Return (x, y) of the center of cell containing provided text 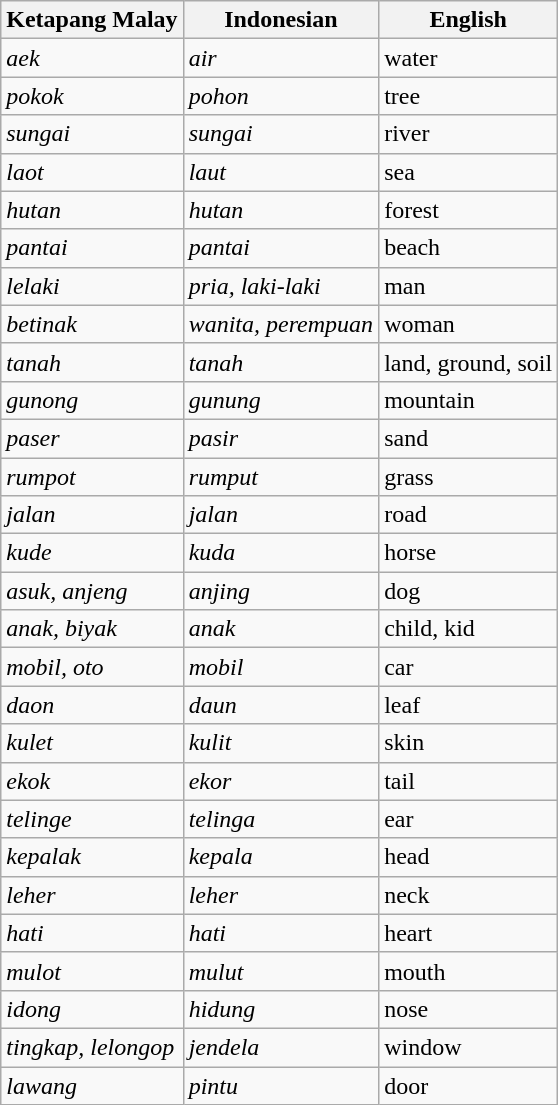
lawang (92, 1085)
leaf (468, 705)
telinge (92, 819)
mouth (468, 971)
kepalak (92, 857)
grass (468, 477)
pohon (280, 96)
ekok (92, 781)
Indonesian (280, 20)
kepala (280, 857)
road (468, 515)
rumpot (92, 477)
woman (468, 324)
anak (280, 629)
pasir (280, 438)
door (468, 1085)
horse (468, 553)
pria, laki-laki (280, 286)
kulet (92, 743)
mountain (468, 400)
dog (468, 591)
daon (92, 705)
child, kid (468, 629)
asuk, anjeng (92, 591)
beach (468, 248)
pintu (280, 1085)
English (468, 20)
anak, biyak (92, 629)
tingkap, lelongop (92, 1047)
sand (468, 438)
telinga (280, 819)
jendela (280, 1047)
wanita, perempuan (280, 324)
kulit (280, 743)
mobil (280, 667)
pokok (92, 96)
sea (468, 172)
ekor (280, 781)
man (468, 286)
mulot (92, 971)
laut (280, 172)
mobil, oto (92, 667)
gunung (280, 400)
land, ground, soil (468, 362)
paser (92, 438)
betinak (92, 324)
tree (468, 96)
kude (92, 553)
neck (468, 895)
laot (92, 172)
aek (92, 58)
skin (468, 743)
car (468, 667)
Ketapang Malay (92, 20)
rumput (280, 477)
air (280, 58)
idong (92, 1009)
river (468, 134)
anjing (280, 591)
forest (468, 210)
nose (468, 1009)
hidung (280, 1009)
heart (468, 933)
daun (280, 705)
kuda (280, 553)
lelaki (92, 286)
mulut (280, 971)
gunong (92, 400)
head (468, 857)
water (468, 58)
ear (468, 819)
tail (468, 781)
window (468, 1047)
